Capture the cell that displays the provided text and extract its [X, Y] central coordinate. 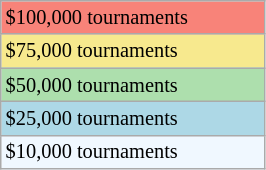
$10,000 tournaments [133, 152]
$75,000 tournaments [133, 51]
$25,000 tournaments [133, 118]
$50,000 tournaments [133, 85]
$100,000 tournaments [133, 17]
